Return the (x, y) coordinate for the center point of the cell that contains the specified text.  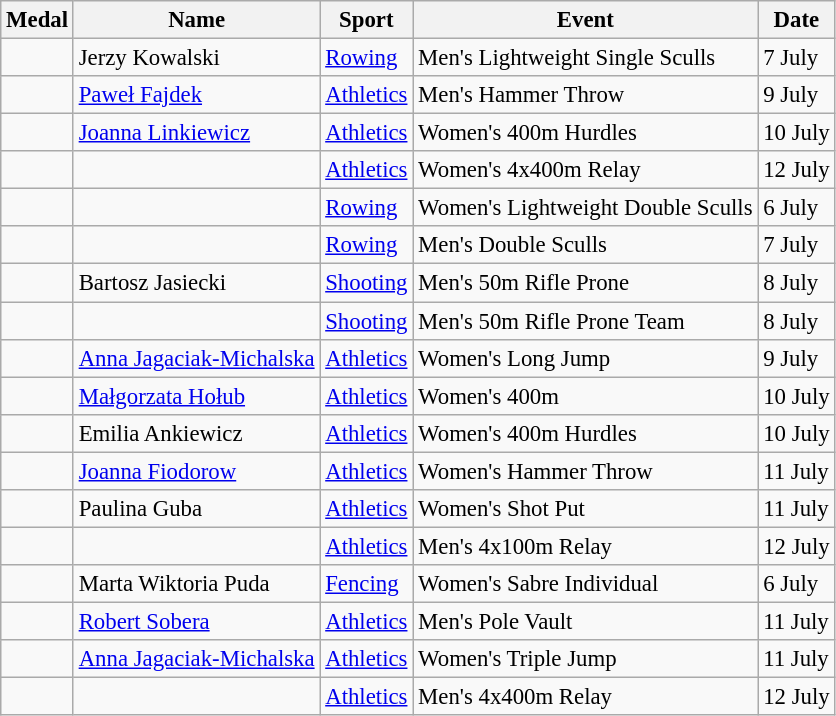
Medal (38, 20)
Men's Double Sculls (586, 245)
Women's Hammer Throw (586, 471)
Men's 4x400m Relay (586, 697)
Fencing (366, 584)
Men's 50m Rifle Prone Team (586, 321)
Robert Sobera (196, 621)
Men's 50m Rifle Prone (586, 283)
Women's 4x400m Relay (586, 170)
Emilia Ankiewicz (196, 433)
Paulina Guba (196, 509)
Women's 400m (586, 396)
Joanna Fiodorow (196, 471)
Date (796, 20)
Sport (366, 20)
Women's Triple Jump (586, 659)
Joanna Linkiewicz (196, 133)
Jerzy Kowalski (196, 58)
Women's Sabre Individual (586, 584)
Men's Pole Vault (586, 621)
Women's Lightweight Double Sculls (586, 208)
Men's Hammer Throw (586, 95)
Bartosz Jasiecki (196, 283)
Name (196, 20)
Men's 4x100m Relay (586, 546)
Women's Long Jump (586, 358)
Małgorzata Hołub (196, 396)
Women's Shot Put (586, 509)
Men's Lightweight Single Sculls (586, 58)
Paweł Fajdek (196, 95)
Event (586, 20)
Marta Wiktoria Puda (196, 584)
